Identify which cell holds the provided text, then report its [X, Y] central coordinate. 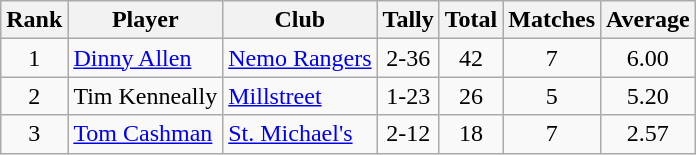
2-36 [408, 58]
1 [34, 58]
Dinny Allen [146, 58]
Tally [408, 20]
Club [300, 20]
Tim Kenneally [146, 96]
42 [471, 58]
Average [648, 20]
Nemo Rangers [300, 58]
6.00 [648, 58]
St. Michael's [300, 134]
2 [34, 96]
Millstreet [300, 96]
Total [471, 20]
Tom Cashman [146, 134]
5.20 [648, 96]
Player [146, 20]
2.57 [648, 134]
Matches [552, 20]
1-23 [408, 96]
Rank [34, 20]
3 [34, 134]
18 [471, 134]
2-12 [408, 134]
26 [471, 96]
5 [552, 96]
